Extract the (x, y) coordinate from the center of the cell holding the provided text.  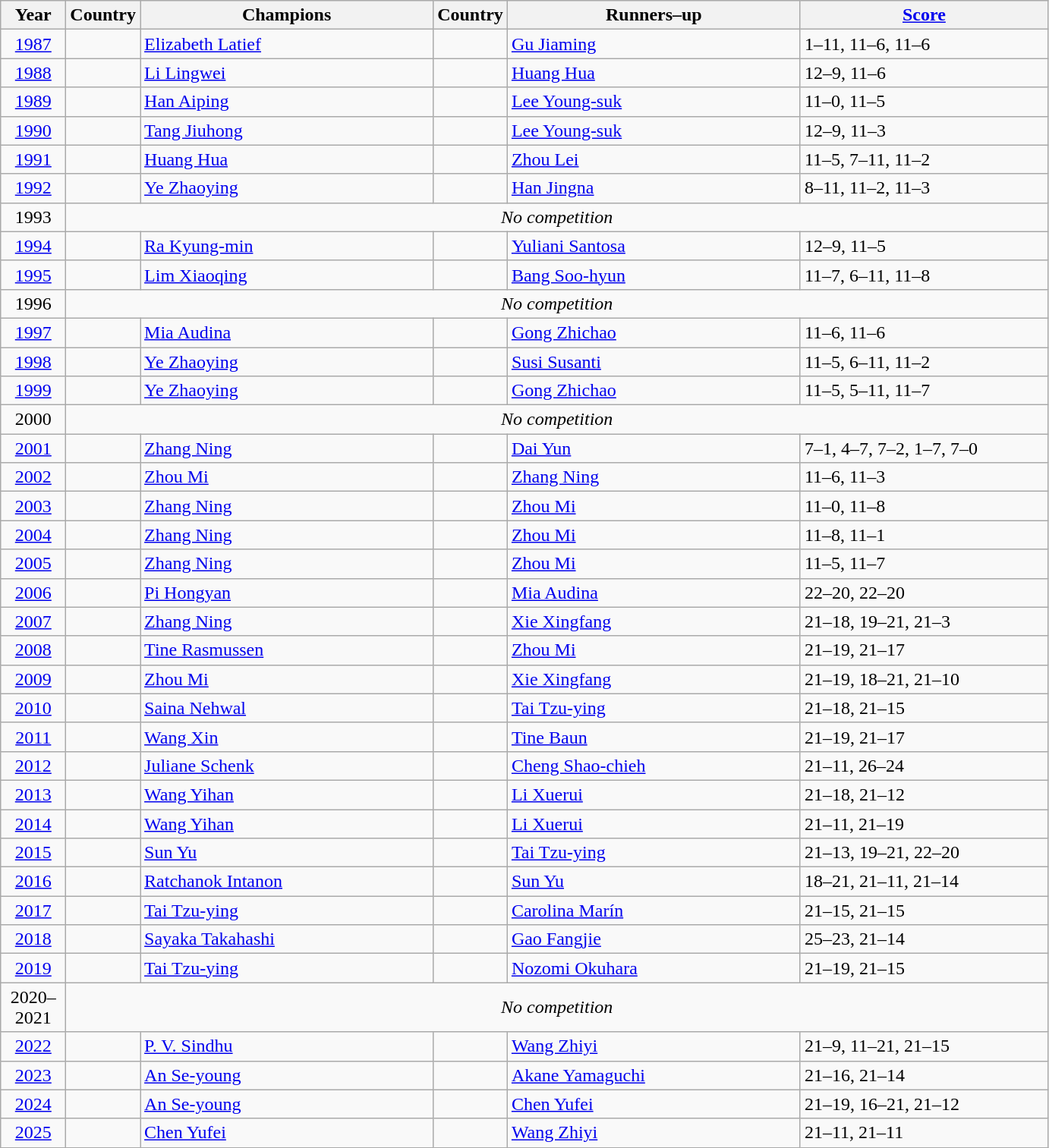
Saina Nehwal (287, 708)
12–9, 11–5 (924, 246)
1996 (33, 304)
Zhou Lei (654, 159)
21–15, 21–15 (924, 911)
11–8, 11–1 (924, 535)
2007 (33, 621)
21–19, 18–21, 21–10 (924, 679)
21–11, 21–19 (924, 823)
2014 (33, 823)
7–1, 4–7, 7–2, 1–7, 7–0 (924, 448)
11–5, 6–11, 11–2 (924, 362)
1998 (33, 362)
Yuliani Santosa (654, 246)
2010 (33, 708)
25–23, 21–14 (924, 939)
Cheng Shao-chieh (654, 766)
2017 (33, 911)
11–0, 11–8 (924, 506)
Gu Jiaming (654, 44)
2002 (33, 477)
1995 (33, 275)
Bang Soo-hyun (654, 275)
Runners–up (654, 15)
1993 (33, 217)
Han Aiping (287, 102)
21–19, 21–15 (924, 968)
Ra Kyung-min (287, 246)
21–16, 21–14 (924, 1075)
Nozomi Okuhara (654, 968)
1–11, 11–6, 11–6 (924, 44)
Pi Hongyan (287, 593)
22–20, 22–20 (924, 593)
P. V. Sindhu (287, 1046)
2001 (33, 448)
2015 (33, 853)
Elizabeth Latief (287, 44)
1989 (33, 102)
Li Lingwei (287, 73)
Score (924, 15)
2008 (33, 650)
Sayaka Takahashi (287, 939)
21–13, 19–21, 22–20 (924, 853)
Tine Rasmussen (287, 650)
11–5, 11–7 (924, 564)
2024 (33, 1104)
2023 (33, 1075)
2011 (33, 737)
8–11, 11–2, 11–3 (924, 188)
2000 (33, 420)
Lim Xiaoqing (287, 275)
2003 (33, 506)
Year (33, 15)
1988 (33, 73)
Tang Jiuhong (287, 131)
Susi Susanti (654, 362)
12–9, 11–6 (924, 73)
2020–2021 (33, 1008)
1990 (33, 131)
21–18, 21–12 (924, 794)
Champions (287, 15)
2025 (33, 1133)
12–9, 11–3 (924, 131)
21–19, 16–21, 21–12 (924, 1104)
2012 (33, 766)
Carolina Marín (654, 911)
1987 (33, 44)
21–18, 19–21, 21–3 (924, 621)
11–0, 11–5 (924, 102)
2018 (33, 939)
Akane Yamaguchi (654, 1075)
21–11, 21–11 (924, 1133)
11–7, 6–11, 11–8 (924, 275)
11–5, 7–11, 11–2 (924, 159)
21–9, 11–21, 21–15 (924, 1046)
Han Jingna (654, 188)
2006 (33, 593)
Gao Fangjie (654, 939)
11–5, 5–11, 11–7 (924, 391)
Ratchanok Intanon (287, 882)
2009 (33, 679)
21–18, 21–15 (924, 708)
2019 (33, 968)
Tine Baun (654, 737)
2005 (33, 564)
1992 (33, 188)
2013 (33, 794)
2004 (33, 535)
11–6, 11–6 (924, 332)
Juliane Schenk (287, 766)
1991 (33, 159)
2016 (33, 882)
18–21, 21–11, 21–14 (924, 882)
21–11, 26–24 (924, 766)
1999 (33, 391)
11–6, 11–3 (924, 477)
2022 (33, 1046)
Wang Xin (287, 737)
1994 (33, 246)
Dai Yun (654, 448)
1997 (33, 332)
